Provide the [X, Y] coordinate of the cell's center where the given text is located.  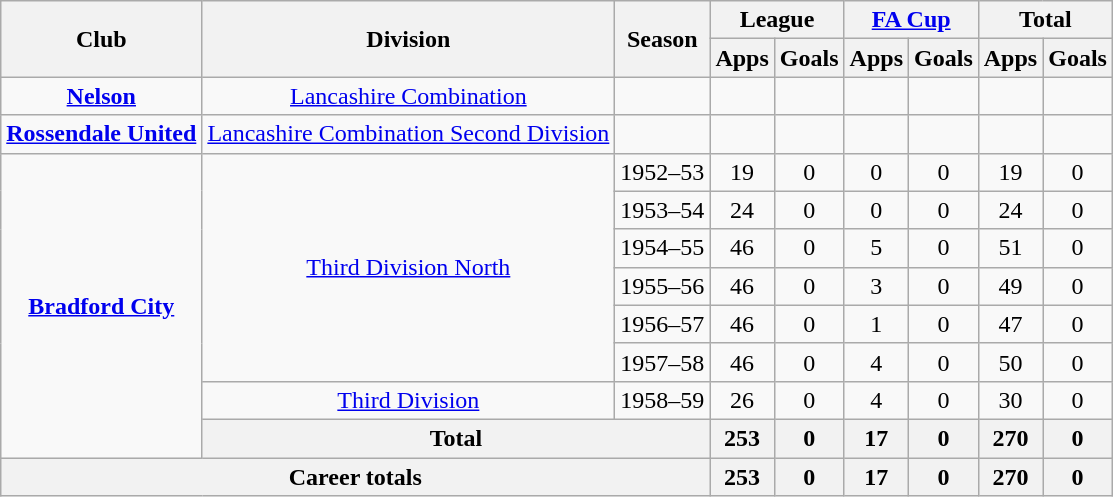
Season [662, 39]
1955–56 [662, 286]
League [777, 20]
51 [1010, 248]
1953–54 [662, 210]
26 [742, 400]
1958–59 [662, 400]
49 [1010, 286]
5 [876, 248]
1957–58 [662, 362]
Lancashire Combination Second Division [408, 134]
3 [876, 286]
Division [408, 39]
FA Cup [911, 20]
1954–55 [662, 248]
50 [1010, 362]
Third Division [408, 400]
Rossendale United [102, 134]
Club [102, 39]
1 [876, 324]
47 [1010, 324]
Third Division North [408, 267]
30 [1010, 400]
1956–57 [662, 324]
Nelson [102, 96]
Career totals [356, 477]
Bradford City [102, 305]
Lancashire Combination [408, 96]
1952–53 [662, 172]
